Return the [x, y] coordinate for the center point of the cell that contains the specified text.  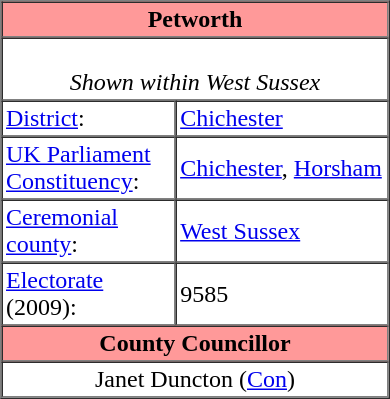
Shown within West Sussex [196, 70]
Electorate (2009): [89, 294]
County Councillor [196, 344]
Ceremonial county: [89, 232]
UK Parliament Constituency: [89, 168]
Petworth [196, 20]
9585 [282, 294]
Chichester, Horsham [282, 168]
Chichester [282, 118]
Janet Duncton (Con) [196, 380]
District: [89, 118]
West Sussex [282, 232]
